Identify which cell holds the provided text, then report its [x, y] central coordinate. 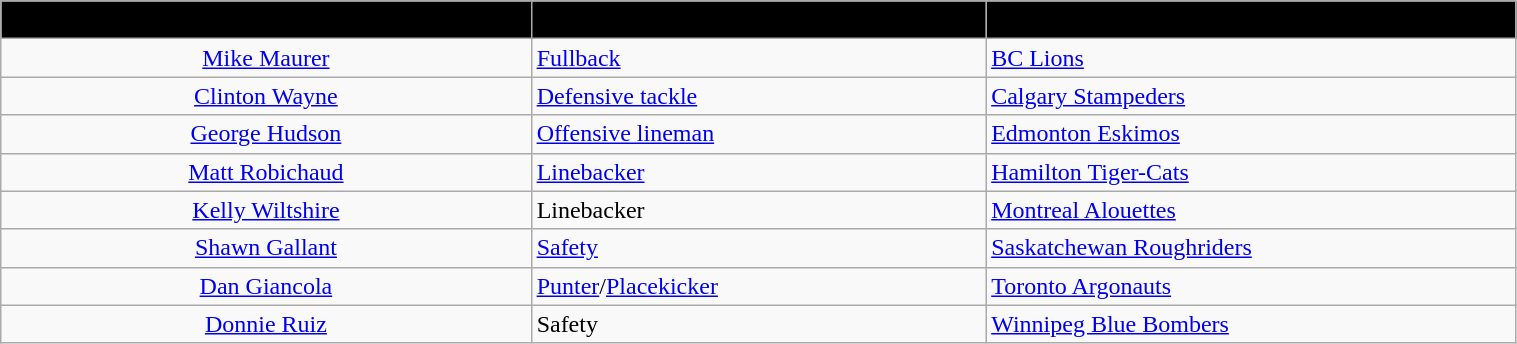
Mike Maurer [266, 58]
George Hudson [266, 134]
Shawn Gallant [266, 248]
Defensive tackle [758, 96]
Donnie Ruiz [266, 324]
Dan Giancola [266, 286]
Position [758, 20]
Matt Robichaud [266, 172]
Original CFL Team [1251, 20]
Hamilton Tiger-Cats [1251, 172]
Clinton Wayne [266, 96]
Calgary Stampeders [1251, 96]
Punter/Placekicker [758, 286]
Player [266, 20]
Offensive lineman [758, 134]
Toronto Argonauts [1251, 286]
Winnipeg Blue Bombers [1251, 324]
Kelly Wiltshire [266, 210]
Fullback [758, 58]
Montreal Alouettes [1251, 210]
Edmonton Eskimos [1251, 134]
BC Lions [1251, 58]
Saskatchewan Roughriders [1251, 248]
